Return [X, Y] of the center of cell containing provided text 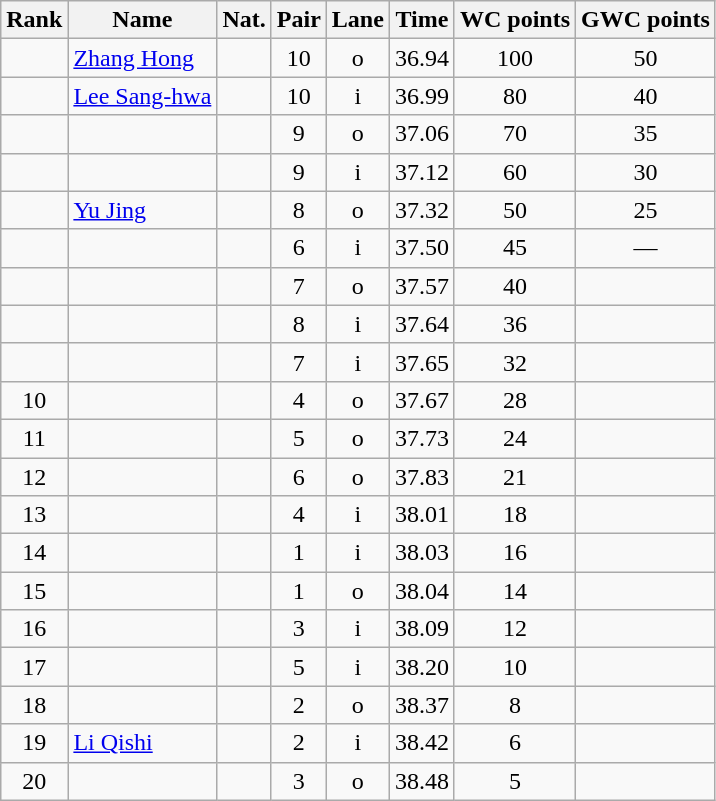
15 [34, 591]
37.67 [422, 400]
13 [34, 515]
38.20 [422, 667]
38.42 [422, 743]
38.01 [422, 515]
60 [514, 172]
38.09 [422, 629]
21 [514, 477]
Yu Jing [142, 210]
36.99 [422, 96]
37.64 [422, 324]
38.37 [422, 705]
38.04 [422, 591]
Nat. [244, 20]
Lane [358, 20]
70 [514, 134]
36 [514, 324]
32 [514, 362]
Pair [298, 20]
37.50 [422, 248]
17 [34, 667]
80 [514, 96]
37.57 [422, 286]
Zhang Hong [142, 58]
37.65 [422, 362]
37.83 [422, 477]
28 [514, 400]
37.73 [422, 438]
38.03 [422, 553]
20 [34, 781]
Name [142, 20]
37.32 [422, 210]
Rank [34, 20]
36.94 [422, 58]
11 [34, 438]
Li Qishi [142, 743]
38.48 [422, 781]
Time [422, 20]
45 [514, 248]
35 [646, 134]
100 [514, 58]
37.12 [422, 172]
25 [646, 210]
WC points [514, 20]
GWC points [646, 20]
— [646, 248]
30 [646, 172]
Lee Sang-hwa [142, 96]
24 [514, 438]
19 [34, 743]
37.06 [422, 134]
